Determine the (X, Y) coordinate at the center of the cell enclosing the given text.  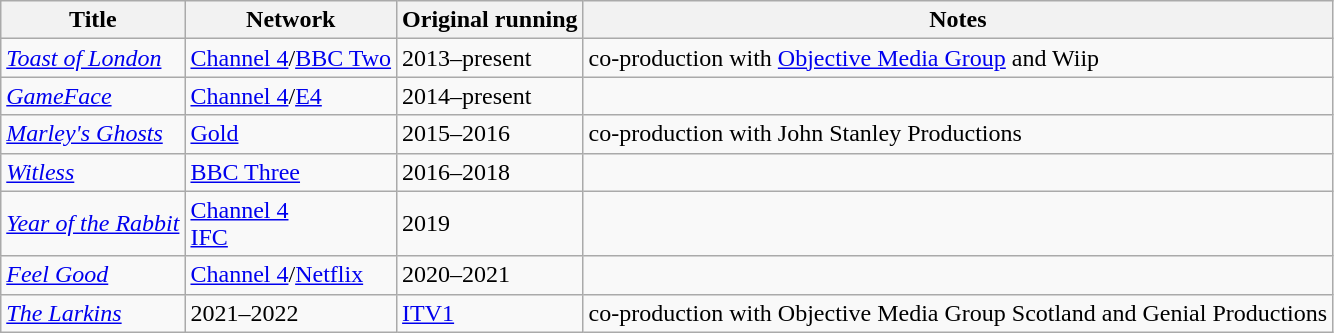
BBC Three (291, 172)
Channel 4IFC (291, 224)
Feel Good (93, 275)
Marley's Ghosts (93, 134)
Channel 4/E4 (291, 96)
ITV1 (490, 313)
2014–present (490, 96)
Notes (958, 20)
Original running (490, 20)
2016–2018 (490, 172)
2015–2016 (490, 134)
2013–present (490, 58)
GameFace (93, 96)
Toast of London (93, 58)
The Larkins (93, 313)
2019 (490, 224)
2020–2021 (490, 275)
co-production with Objective Media Group and Wiip (958, 58)
Year of the Rabbit (93, 224)
Witless (93, 172)
co-production with Objective Media Group Scotland and Genial Productions (958, 313)
2021–2022 (291, 313)
co-production with John Stanley Productions (958, 134)
Channel 4/Netflix (291, 275)
Title (93, 20)
Channel 4/BBC Two (291, 58)
Gold (291, 134)
Network (291, 20)
